Find where the given text appears and provide that cell's center as [X, Y] coordinate. 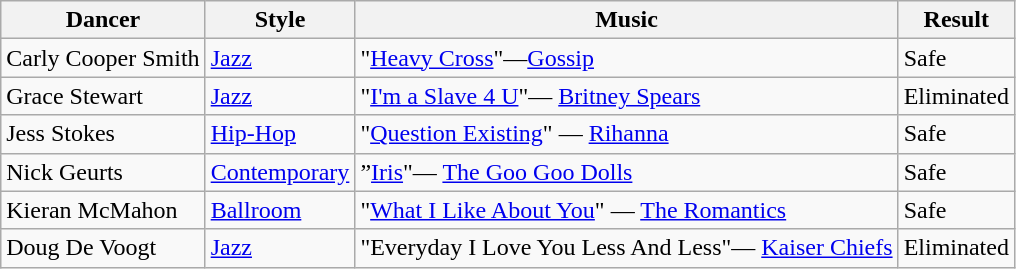
Carly Cooper Smith [103, 58]
Kieran McMahon [103, 210]
”Iris"— The Goo Goo Dolls [626, 172]
Doug De Voogt [103, 248]
"What I Like About You" — The Romantics [626, 210]
Nick Geurts [103, 172]
"I'm a Slave 4 U"— Britney Spears [626, 96]
Music [626, 20]
Ballroom [280, 210]
"Everyday I Love You Less And Less"— Kaiser Chiefs [626, 248]
Result [956, 20]
Contemporary [280, 172]
Hip-Hop [280, 134]
Grace Stewart [103, 96]
Jess Stokes [103, 134]
Dancer [103, 20]
"Heavy Cross"—Gossip [626, 58]
Style [280, 20]
"Question Existing" — Rihanna [626, 134]
